Return the (x, y) coordinate for the center point of the cell that contains the specified text.  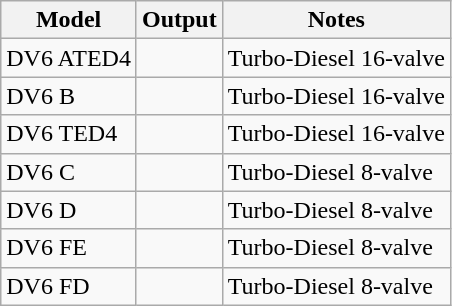
DV6 B (69, 96)
DV6 FD (69, 286)
Notes (336, 20)
Output (179, 20)
Model (69, 20)
DV6 D (69, 210)
DV6 C (69, 172)
DV6 FE (69, 248)
DV6 ATED4 (69, 58)
DV6 TED4 (69, 134)
